Extract the (x, y) coordinate from the center of the cell holding the provided text.  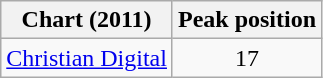
Christian Digital (87, 58)
17 (246, 58)
Chart (2011) (87, 20)
Peak position (246, 20)
